Output the [X, Y] coordinate of the center of the cell containing the given text.  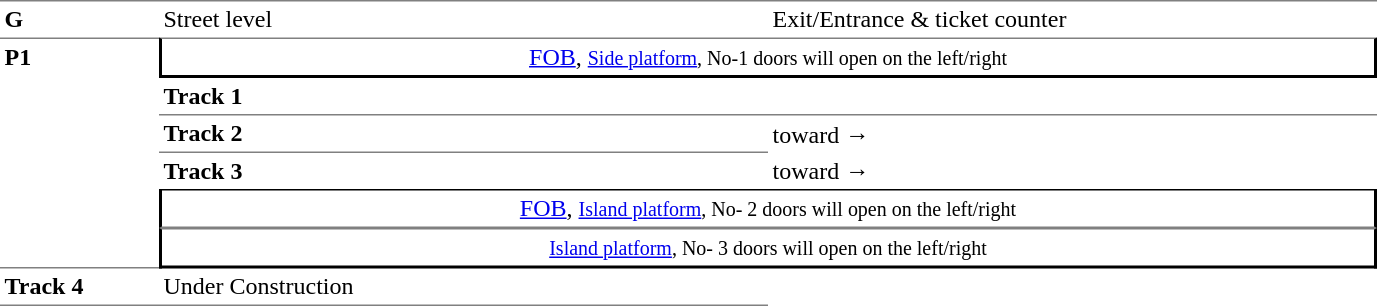
G [80, 19]
Track 1 [464, 97]
FOB, Island platform, No- 2 doors will open on the left/right [768, 208]
Street level [464, 19]
Exit/Entrance & ticket counter [1072, 19]
Track 4 [80, 287]
Track 2 [464, 135]
Track 3 [464, 171]
P1 [80, 154]
Island platform, No- 3 doors will open on the left/right [768, 248]
FOB, Side platform, No-1 doors will open on the left/right [768, 58]
Under Construction [464, 287]
